From the cell containing the given text, extract its center point as (x, y) coordinate. 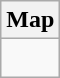
Map (30, 20)
